Pinpoint the cell where the given text exists, returning its [x, y] midpoint coordinate. 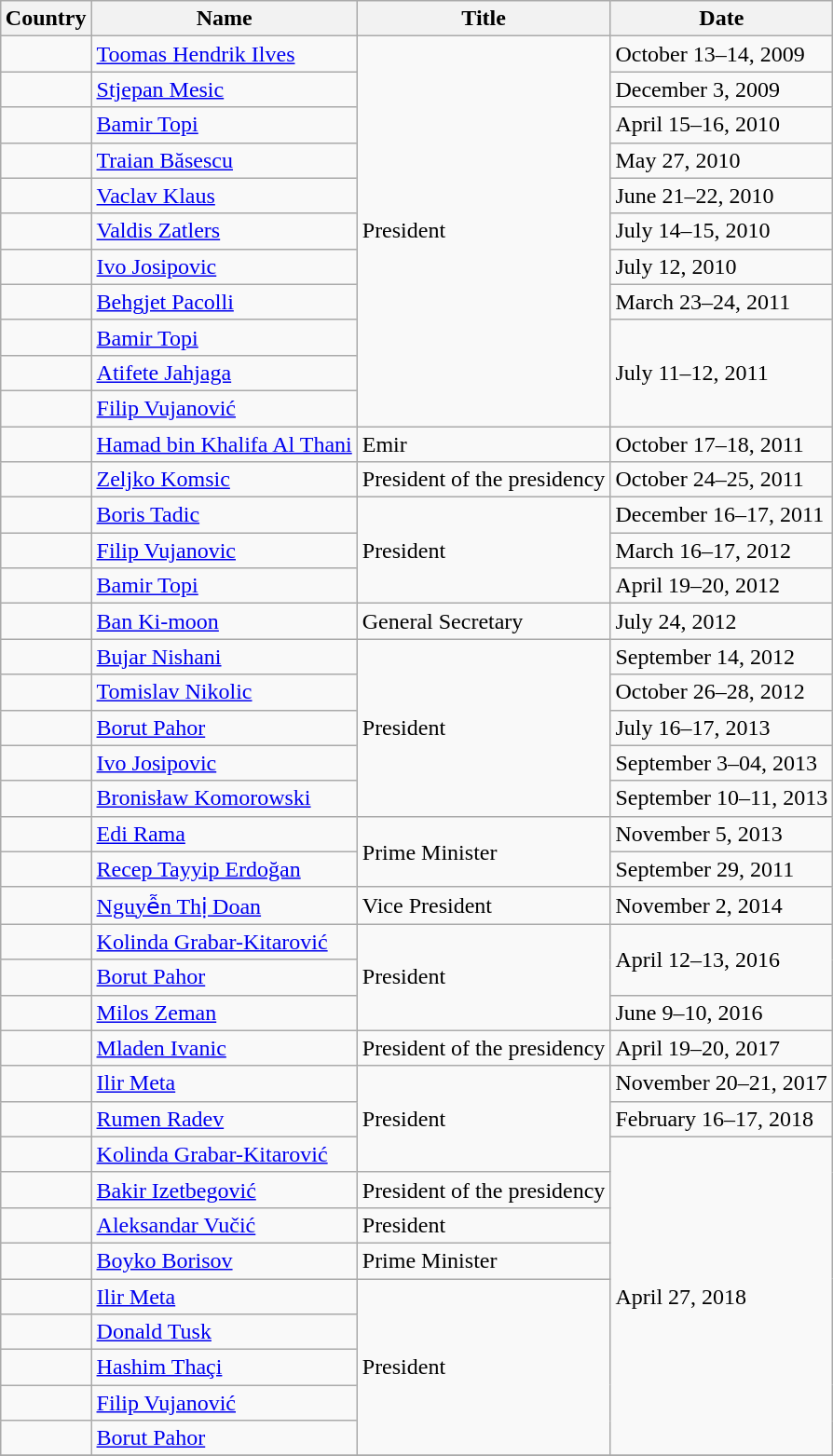
Emir [484, 444]
July 24, 2012 [721, 621]
Date [721, 19]
November 5, 2013 [721, 834]
Traian Băsescu [224, 160]
December 3, 2009 [721, 89]
Bronisław Komorowski [224, 798]
October 17–18, 2011 [721, 444]
Nguyễn Thị Doan [224, 905]
Atifete Jahjaga [224, 373]
September 14, 2012 [721, 657]
Recep Tayyip Erdoğan [224, 869]
July 12, 2010 [721, 266]
July 11–12, 2011 [721, 373]
December 16–17, 2011 [721, 515]
September 10–11, 2013 [721, 798]
March 16–17, 2012 [721, 551]
September 3–04, 2013 [721, 763]
Country [46, 19]
General Secretary [484, 621]
April 15–16, 2010 [721, 125]
Title [484, 19]
March 23–24, 2011 [721, 302]
Filip Vujanovic [224, 551]
Vice President [484, 905]
April 19–20, 2017 [721, 1048]
November 2, 2014 [721, 905]
Zeljko Komsic [224, 480]
February 16–17, 2018 [721, 1119]
June 9–10, 2016 [721, 1013]
Ban Ki-moon [224, 621]
Donald Tusk [224, 1332]
Behgjet Pacolli [224, 302]
Bujar Nishani [224, 657]
April 12–13, 2016 [721, 959]
Boris Tadic [224, 515]
June 21–22, 2010 [721, 196]
May 27, 2010 [721, 160]
Toomas Hendrik Ilves [224, 54]
October 13–14, 2009 [721, 54]
Name [224, 19]
April 19–20, 2012 [721, 586]
April 27, 2018 [721, 1297]
Valdis Zatlers [224, 231]
October 24–25, 2011 [721, 480]
Tomislav Nikolic [224, 692]
November 20–21, 2017 [721, 1083]
Vaclav Klaus [224, 196]
Mladen Ivanic [224, 1048]
Hamad bin Khalifa Al Thani [224, 444]
Edi Rama [224, 834]
Boyko Borisov [224, 1260]
Bakir Izetbegović [224, 1190]
Rumen Radev [224, 1119]
July 14–15, 2010 [721, 231]
Stjepan Mesic [224, 89]
July 16–17, 2013 [721, 728]
Milos Zeman [224, 1013]
Hashim Thaçi [224, 1368]
Aleksandar Vučić [224, 1225]
September 29, 2011 [721, 869]
October 26–28, 2012 [721, 692]
